Search for the cell housing the specified text and yield its (x, y) center coordinate. 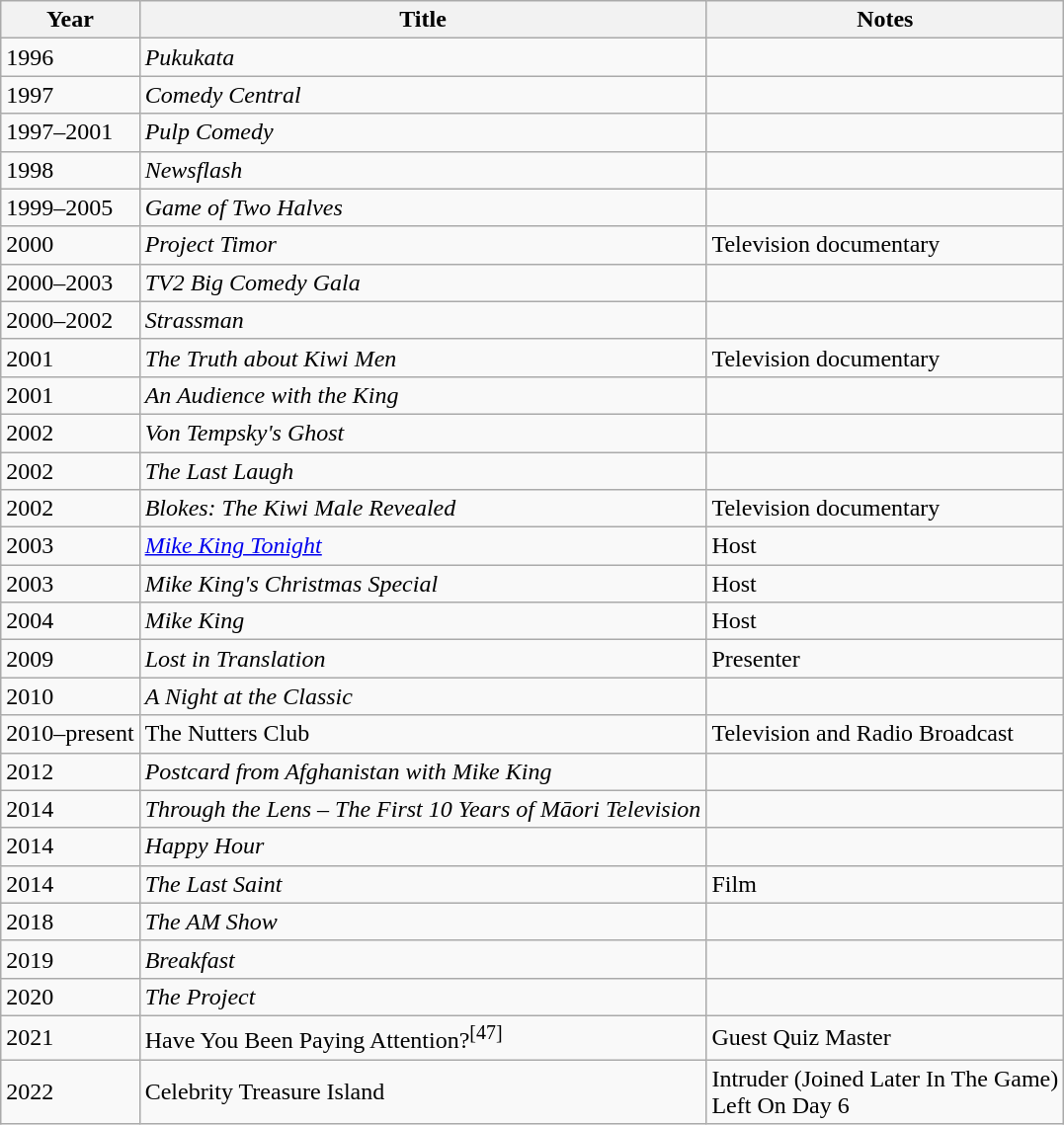
Pukukata (423, 57)
Breakfast (423, 959)
Guest Quiz Master (885, 1037)
Lost in Translation (423, 659)
Title (423, 20)
Game of Two Halves (423, 207)
The Truth about Kiwi Men (423, 358)
Strassman (423, 320)
2019 (70, 959)
Intruder (Joined Later In The Game)Left On Day 6 (885, 1092)
2000 (70, 245)
TV2 Big Comedy Gala (423, 282)
1997–2001 (70, 132)
2004 (70, 621)
Year (70, 20)
2010–present (70, 734)
A Night at the Classic (423, 696)
Postcard from Afghanistan with Mike King (423, 771)
The AM Show (423, 922)
Mike King's Christmas Special (423, 584)
Comedy Central (423, 95)
1996 (70, 57)
Presenter (885, 659)
The Nutters Club (423, 734)
Pulp Comedy (423, 132)
The Project (423, 997)
2020 (70, 997)
Television and Radio Broadcast (885, 734)
2000–2003 (70, 282)
An Audience with the King (423, 395)
Blokes: The Kiwi Male Revealed (423, 509)
2022 (70, 1092)
The Last Saint (423, 884)
Mike King (423, 621)
Have You Been Paying Attention?[47] (423, 1037)
The Last Laugh (423, 471)
Notes (885, 20)
Film (885, 884)
1999–2005 (70, 207)
2021 (70, 1037)
1997 (70, 95)
2000–2002 (70, 320)
Von Tempsky's Ghost (423, 433)
1998 (70, 170)
2012 (70, 771)
2018 (70, 922)
2009 (70, 659)
Mike King Tonight (423, 546)
Celebrity Treasure Island (423, 1092)
Happy Hour (423, 846)
Newsflash (423, 170)
Through the Lens – The First 10 Years of Māori Television (423, 809)
2010 (70, 696)
Project Timor (423, 245)
